Capture the cell that displays the provided text and extract its [X, Y] central coordinate. 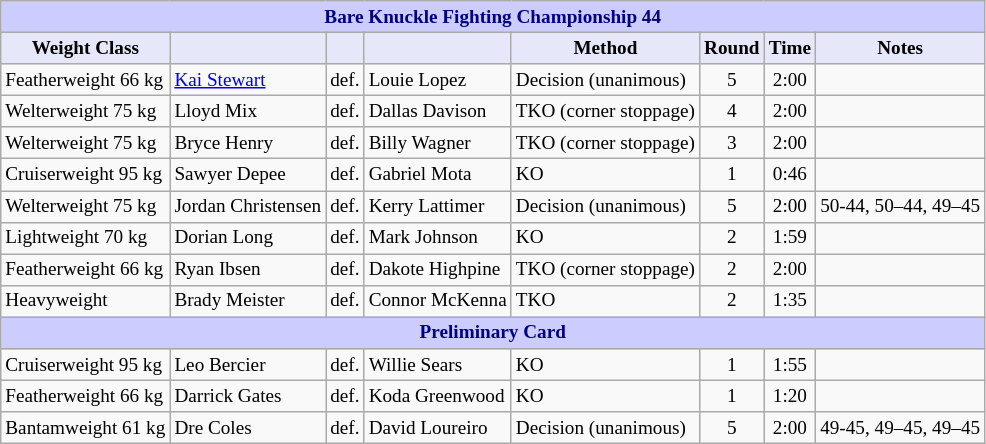
Preliminary Card [493, 333]
1:59 [790, 238]
Kerry Lattimer [438, 206]
Darrick Gates [248, 396]
Louie Lopez [438, 80]
Leo Bercier [248, 365]
50-44, 50–44, 49–45 [900, 206]
Ryan Ibsen [248, 270]
Round [732, 48]
Dallas Davison [438, 111]
Brady Meister [248, 301]
0:46 [790, 175]
Kai Stewart [248, 80]
Bryce Henry [248, 143]
Lightweight 70 kg [86, 238]
Mark Johnson [438, 238]
TKO [605, 301]
Weight Class [86, 48]
Connor McKenna [438, 301]
David Loureiro [438, 428]
Gabriel Mota [438, 175]
Method [605, 48]
Willie Sears [438, 365]
Heavyweight [86, 301]
Jordan Christensen [248, 206]
Lloyd Mix [248, 111]
4 [732, 111]
Bare Knuckle Fighting Championship 44 [493, 17]
Billy Wagner [438, 143]
1:20 [790, 396]
Sawyer Depee [248, 175]
Dakote Highpine [438, 270]
Notes [900, 48]
Bantamweight 61 kg [86, 428]
49-45, 49–45, 49–45 [900, 428]
Koda Greenwood [438, 396]
1:35 [790, 301]
Dorian Long [248, 238]
3 [732, 143]
1:55 [790, 365]
Time [790, 48]
Dre Coles [248, 428]
